Detect which cell encompasses the target text, then output its [X, Y] center coordinate. 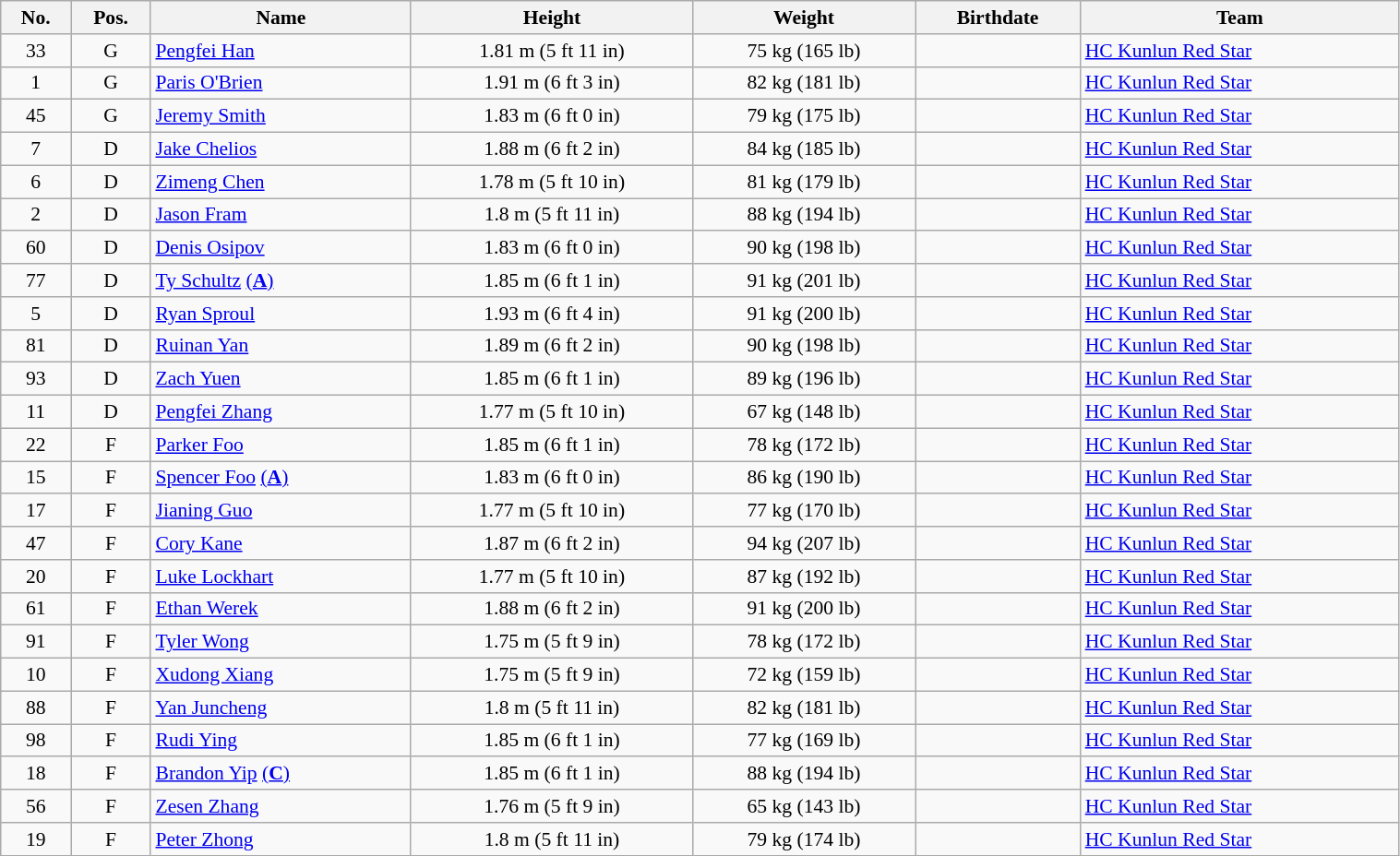
Rudi Ying [281, 741]
45 [36, 116]
94 kg (207 lb) [805, 543]
Weight [805, 18]
72 kg (159 lb) [805, 675]
Ethan Werek [281, 609]
18 [36, 774]
1.91 m (6 ft 3 in) [552, 83]
Jianing Guo [281, 511]
1.81 m (5 ft 11 in) [552, 51]
77 kg (170 lb) [805, 511]
15 [36, 478]
7 [36, 149]
81 kg (179 lb) [805, 182]
75 kg (165 lb) [805, 51]
98 [36, 741]
Cory Kane [281, 543]
1.89 m (6 ft 2 in) [552, 346]
Xudong Xiang [281, 675]
Brandon Yip (C) [281, 774]
Name [281, 18]
1.87 m (6 ft 2 in) [552, 543]
22 [36, 445]
Ruinan Yan [281, 346]
93 [36, 379]
1.93 m (6 ft 4 in) [552, 314]
60 [36, 248]
Height [552, 18]
1 [36, 83]
Zimeng Chen [281, 182]
No. [36, 18]
77 kg (169 lb) [805, 741]
89 kg (196 lb) [805, 379]
Zach Yuen [281, 379]
Ty Schultz (A) [281, 280]
65 kg (143 lb) [805, 806]
56 [36, 806]
5 [36, 314]
61 [36, 609]
81 [36, 346]
Tyler Wong [281, 642]
33 [36, 51]
Ryan Sproul [281, 314]
88 [36, 707]
Parker Foo [281, 445]
Pos. [111, 18]
Peter Zhong [281, 839]
Jake Chelios [281, 149]
Birthdate [999, 18]
67 kg (148 lb) [805, 412]
17 [36, 511]
87 kg (192 lb) [805, 577]
6 [36, 182]
79 kg (175 lb) [805, 116]
Paris O'Brien [281, 83]
Pengfei Zhang [281, 412]
77 [36, 280]
79 kg (174 lb) [805, 839]
86 kg (190 lb) [805, 478]
84 kg (185 lb) [805, 149]
20 [36, 577]
Jeremy Smith [281, 116]
Pengfei Han [281, 51]
Team [1240, 18]
11 [36, 412]
Zesen Zhang [281, 806]
Denis Osipov [281, 248]
47 [36, 543]
Spencer Foo (A) [281, 478]
Luke Lockhart [281, 577]
1.78 m (5 ft 10 in) [552, 182]
19 [36, 839]
2 [36, 215]
91 kg (201 lb) [805, 280]
91 [36, 642]
1.76 m (5 ft 9 in) [552, 806]
Yan Juncheng [281, 707]
Jason Fram [281, 215]
10 [36, 675]
